Output the [X, Y] coordinate of the center of the cell containing the given text.  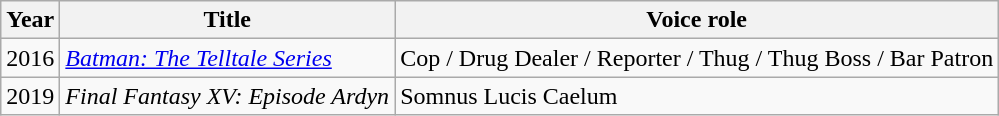
Somnus Lucis Caelum [697, 96]
Title [228, 20]
Cop / Drug Dealer / Reporter / Thug / Thug Boss / Bar Patron [697, 58]
Year [30, 20]
2016 [30, 58]
Voice role [697, 20]
Batman: The Telltale Series [228, 58]
2019 [30, 96]
Final Fantasy XV: Episode Ardyn [228, 96]
